Identify which cell holds the provided text, then report its [X, Y] central coordinate. 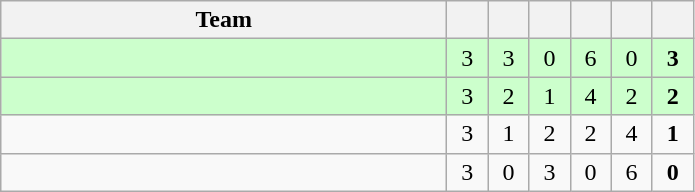
Team [224, 20]
